Identify which cell holds the provided text, then report its (X, Y) central coordinate. 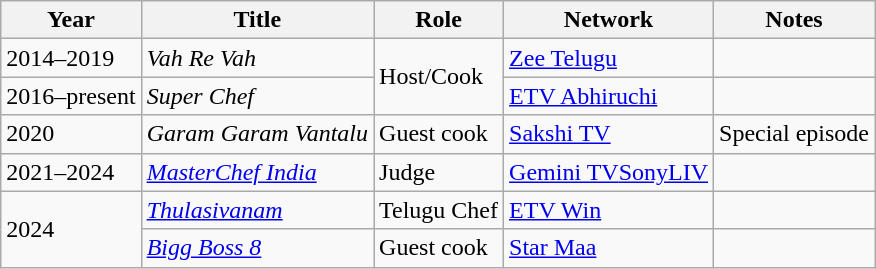
Bigg Boss 8 (257, 248)
Notes (794, 20)
2021–2024 (71, 172)
Host/Cook (439, 77)
2014–2019 (71, 58)
Telugu Chef (439, 210)
ETV Abhiruchi (609, 96)
2020 (71, 134)
Garam Garam Vantalu (257, 134)
Vah Re Vah (257, 58)
2024 (71, 229)
Thulasivanam (257, 210)
Judge (439, 172)
Sakshi TV (609, 134)
Gemini TVSonyLIV (609, 172)
Year (71, 20)
Star Maa (609, 248)
Role (439, 20)
Super Chef (257, 96)
2016–present (71, 96)
MasterChef India (257, 172)
ETV Win (609, 210)
Network (609, 20)
Title (257, 20)
Zee Telugu (609, 58)
Special episode (794, 134)
